Pinpoint the cell where the given text exists, returning its (x, y) midpoint coordinate. 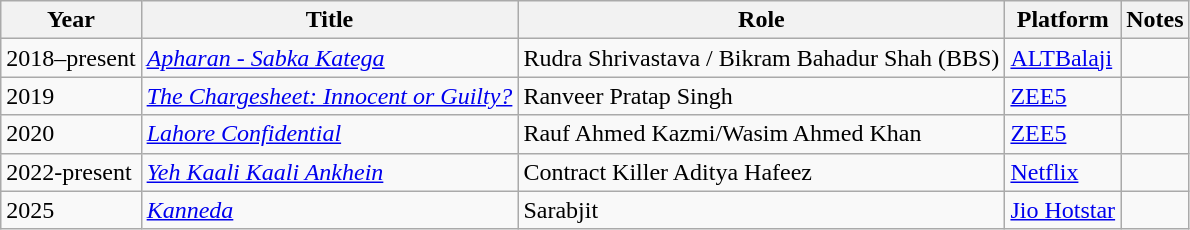
2020 (71, 134)
Yeh Kaali Kaali Ankhein (330, 172)
2025 (71, 210)
Contract Killer Aditya Hafeez (762, 172)
2018–present (71, 58)
Sarabjit (762, 210)
Ranveer Pratap Singh (762, 96)
The Chargesheet: Innocent or Guilty? (330, 96)
Kanneda (330, 210)
Rudra Shrivastava / Bikram Bahadur Shah (BBS) (762, 58)
Apharan - Sabka Katega (330, 58)
Notes (1155, 20)
Lahore Confidential (330, 134)
2019 (71, 96)
Role (762, 20)
2022-present (71, 172)
Netflix (1063, 172)
Platform (1063, 20)
Title (330, 20)
Jio Hotstar (1063, 210)
Rauf Ahmed Kazmi/Wasim Ahmed Khan (762, 134)
Year (71, 20)
ALTBalaji (1063, 58)
